Provide the (X, Y) coordinate of the cell's center where the given text is located.  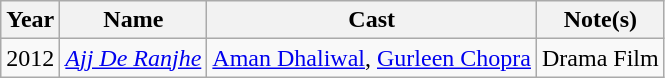
Cast (372, 20)
Note(s) (600, 20)
Ajj De Ranjhe (134, 58)
Year (30, 20)
2012 (30, 58)
Aman Dhaliwal, Gurleen Chopra (372, 58)
Drama Film (600, 58)
Name (134, 20)
